Find where the given text appears and provide that cell's center as (x, y) coordinate. 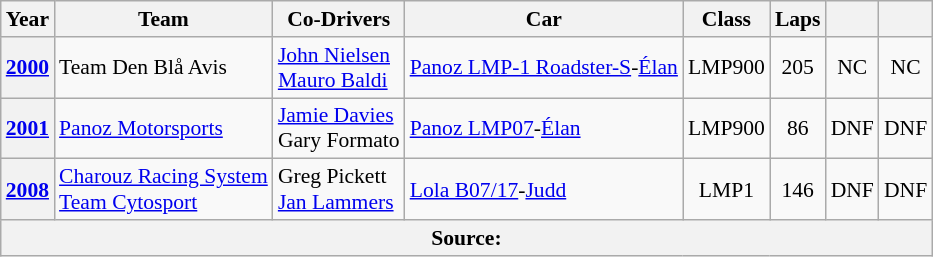
86 (798, 128)
Lola B07/17-Judd (544, 190)
146 (798, 190)
Charouz Racing System Team Cytosport (164, 190)
Car (544, 19)
2000 (28, 68)
Panoz LMP-1 Roadster-S-Élan (544, 68)
Year (28, 19)
Panoz Motorsports (164, 128)
205 (798, 68)
Class (726, 19)
Laps (798, 19)
Team (164, 19)
Team Den Blå Avis (164, 68)
Co-Drivers (339, 19)
2008 (28, 190)
John Nielsen Mauro Baldi (339, 68)
Greg Pickett Jan Lammers (339, 190)
LMP1 (726, 190)
Jamie Davies Gary Formato (339, 128)
2001 (28, 128)
Source: (466, 238)
Panoz LMP07-Élan (544, 128)
